Provide the (x, y) coordinate of the cell's center where the given text is located.  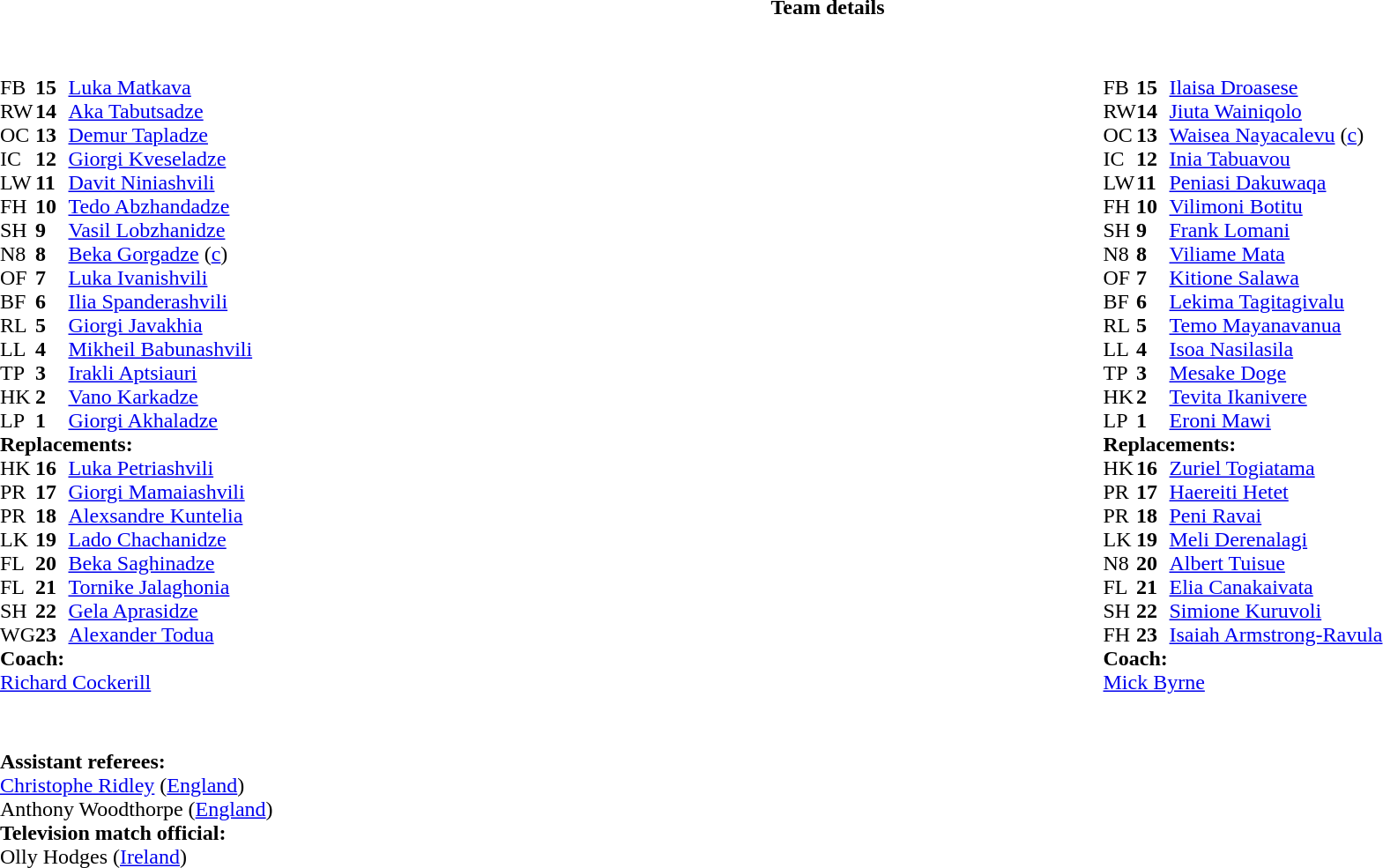
Alexsandre Kuntelia (160, 516)
Kitione Salawa (1276, 278)
Beka Gorgadze (c) (160, 254)
Luka Matkava (160, 88)
Tornike Jalaghonia (160, 587)
Mick Byrne (1243, 682)
Vasil Lobzhanidze (160, 231)
Giorgi Mamaiashvili (160, 492)
Jiuta Wainiqolo (1276, 111)
Elia Canakaivata (1276, 587)
Frank Lomani (1276, 231)
WG (18, 634)
Albert Tuisue (1276, 564)
Tevita Ikanivere (1276, 397)
Vilimoni Botitu (1276, 206)
Haereiti Hetet (1276, 492)
Tedo Abzhandadze (160, 206)
Davit Niniashvili (160, 183)
Alexander Todua (160, 634)
Eroni Mawi (1276, 421)
Inia Tabuavou (1276, 159)
Demur Tapladze (160, 136)
Viliame Mata (1276, 254)
Giorgi Javakhia (160, 326)
Meli Derenalagi (1276, 539)
Aka Tabutsadze (160, 111)
Lekima Tagitagivalu (1276, 301)
Ilaisa Droasese (1276, 88)
Gela Aprasidze (160, 612)
Zuriel Togiatama (1276, 469)
Giorgi Akhaladze (160, 421)
Isoa Nasilasila (1276, 349)
Mesake Doge (1276, 374)
Temo Mayanavanua (1276, 326)
Vano Karkadze (160, 397)
Giorgi Kveseladze (160, 159)
Beka Saghinadze (160, 564)
Peniasi Dakuwaqa (1276, 183)
Irakli Aptsiauri (160, 374)
Waisea Nayacalevu (c) (1276, 136)
Lado Chachanidze (160, 539)
Isaiah Armstrong-Ravula (1276, 634)
Richard Cockerill (126, 682)
Mikheil Babunashvili (160, 349)
Luka Petriashvili (160, 469)
Luka Ivanishvili (160, 278)
Ilia Spanderashvili (160, 301)
Peni Ravai (1276, 516)
Simione Kuruvoli (1276, 612)
